Return (X, Y) of the center of cell containing provided text 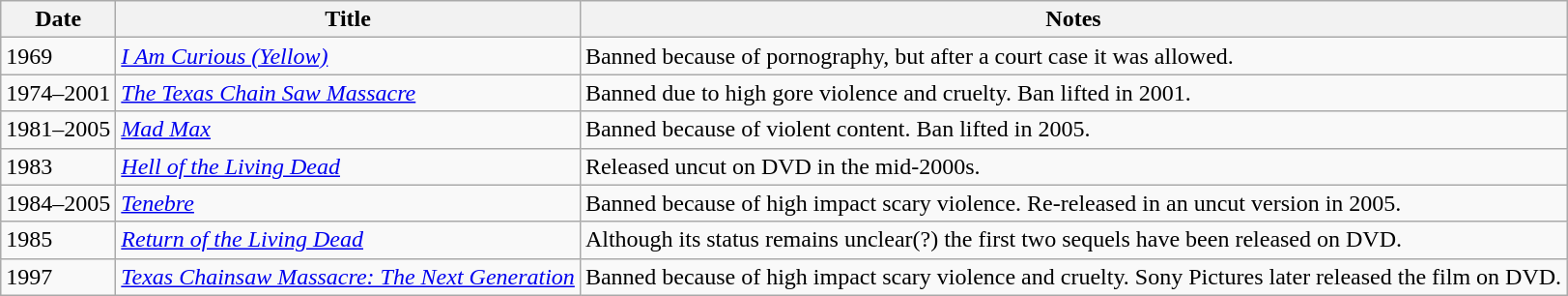
1981–2005 (58, 130)
1974–2001 (58, 93)
Texas Chainsaw Massacre: The Next Generation (348, 277)
Tenebre (348, 203)
Released uncut on DVD in the mid-2000s. (1072, 166)
Return of the Living Dead (348, 240)
1984–2005 (58, 203)
1969 (58, 56)
I Am Curious (Yellow) (348, 56)
1985 (58, 240)
Banned because of high impact scary violence. Re-released in an uncut version in 2005. (1072, 203)
Date (58, 19)
The Texas Chain Saw Massacre (348, 93)
1983 (58, 166)
Title (348, 19)
Although its status remains unclear(?) the first two sequels have been released on DVD. (1072, 240)
Notes (1072, 19)
Banned due to high gore violence and cruelty. Ban lifted in 2001. (1072, 93)
1997 (58, 277)
Banned because of high impact scary violence and cruelty. Sony Pictures later released the film on DVD. (1072, 277)
Banned because of violent content. Ban lifted in 2005. (1072, 130)
Banned because of pornography, but after a court case it was allowed. (1072, 56)
Mad Max (348, 130)
Hell of the Living Dead (348, 166)
